Extract the (x, y) coordinate from the center of the cell holding the provided text.  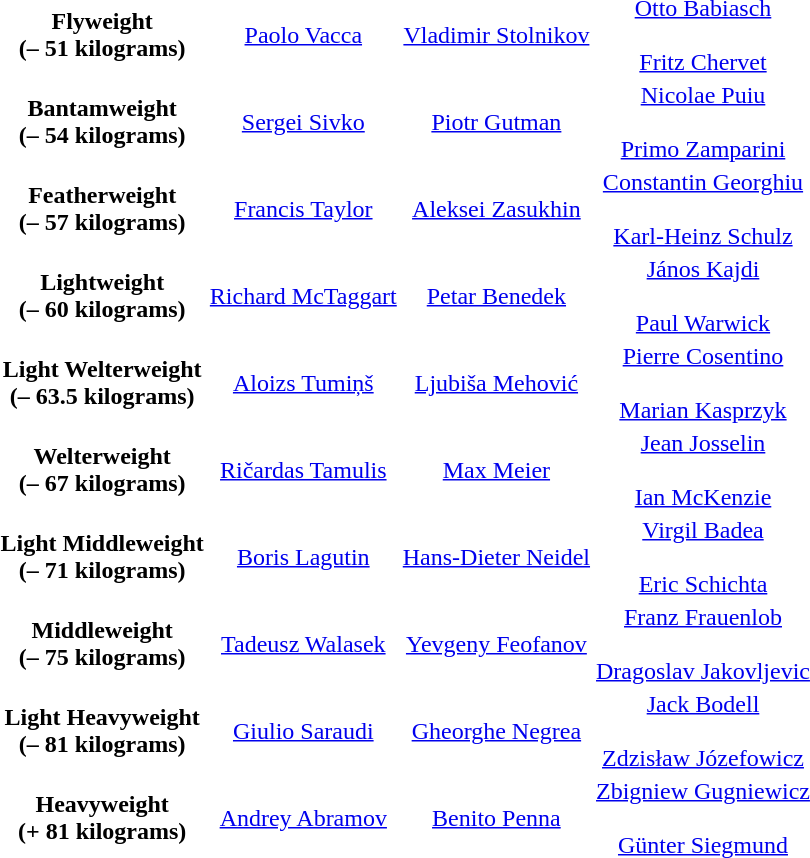
Sergei Sivko (303, 122)
Piotr Gutman (496, 122)
Hans-Dieter Neidel (496, 557)
Boris Lagutin (303, 557)
Ričardas Tamulis (303, 470)
Ljubiša Mehović (496, 383)
Richard McTaggart (303, 296)
Max Meier (496, 470)
Aloizs Tumiņš (303, 383)
Giulio Saraudi (303, 731)
Tadeusz Walasek (303, 644)
Francis Taylor (303, 209)
Petar Benedek (496, 296)
Aleksei Zasukhin (496, 209)
Gheorghe Negrea (496, 731)
Yevgeny Feofanov (496, 644)
